From the cell containing the given text, extract its center point as (x, y) coordinate. 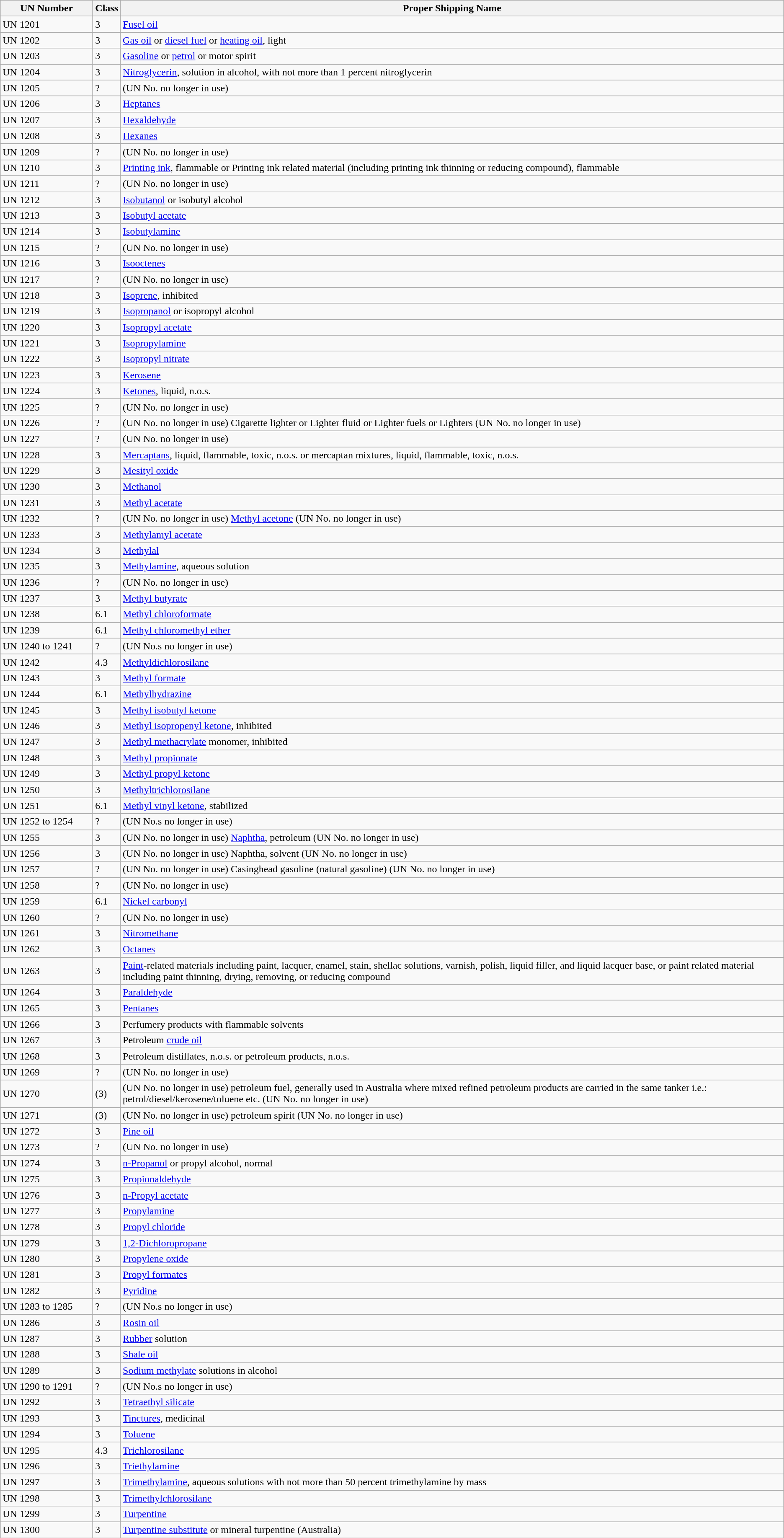
UN 1234 (47, 551)
Hexanes (452, 136)
Methyl isopropenyl ketone, inhibited (452, 726)
Proper Shipping Name (452, 8)
Methylamyl acetate (452, 535)
UN 1247 (47, 742)
UN 1272 (47, 1131)
UN 1276 (47, 1195)
UN 1266 (47, 1024)
UN Number (47, 8)
Isopropyl acetate (452, 327)
n-Propyl acetate (452, 1195)
Isobutylamine (452, 232)
UN 1282 (47, 1291)
UN 1275 (47, 1179)
UN 1224 (47, 391)
Nitromethane (452, 933)
UN 1217 (47, 279)
Methyldichlorosilane (452, 662)
UN 1219 (47, 311)
Octanes (452, 949)
Perfumery products with flammable solvents (452, 1024)
UN 1236 (47, 582)
UN 1238 (47, 614)
Trichlorosilane (452, 1450)
Trimethylamine, aqueous solutions with not more than 50 percent trimethylamine by mass (452, 1482)
UN 1229 (47, 471)
UN 1220 (47, 327)
UN 1256 (47, 853)
Gasoline or petrol or motor spirit (452, 56)
UN 1255 (47, 837)
(UN No. no longer in use) Casinghead gasoline (natural gasoline) (UN No. no longer in use) (452, 869)
Propyl chloride (452, 1227)
UN 1223 (47, 375)
UN 1286 (47, 1323)
UN 1298 (47, 1498)
Methyl isobutyl ketone (452, 710)
Kerosene (452, 375)
Pine oil (452, 1131)
UN 1279 (47, 1243)
Paraldehyde (452, 993)
Methyltrichlorosilane (452, 790)
UN 1271 (47, 1115)
UN 1248 (47, 758)
Methyl formate (452, 678)
UN 1213 (47, 216)
UN 1250 (47, 790)
UN 1287 (47, 1339)
UN 1265 (47, 1008)
UN 1215 (47, 248)
Methyl propionate (452, 758)
UN 1201 (47, 24)
Methyl acetate (452, 503)
UN 1280 (47, 1259)
UN 1297 (47, 1482)
Methyl butyrate (452, 598)
UN 1288 (47, 1354)
UN 1235 (47, 566)
UN 1296 (47, 1466)
Heptanes (452, 104)
Pentanes (452, 1008)
UN 1242 (47, 662)
UN 1281 (47, 1275)
UN 1278 (47, 1227)
UN 1245 (47, 710)
UN 1268 (47, 1056)
UN 1231 (47, 503)
Shale oil (452, 1354)
Sodium methylate solutions in alcohol (452, 1370)
Rosin oil (452, 1323)
UN 1209 (47, 152)
UN 1230 (47, 487)
Methyl chloroformate (452, 614)
Propionaldehyde (452, 1179)
UN 1251 (47, 806)
Turpentine (452, 1514)
Isooctenes (452, 264)
UN 1261 (47, 933)
Trimethylchlorosilane (452, 1498)
UN 1218 (47, 295)
UN 1264 (47, 993)
Turpentine substitute or mineral turpentine (Australia) (452, 1530)
UN 1274 (47, 1163)
Mercaptans, liquid, flammable, toxic, n.o.s. or mercaptan mixtures, liquid, flammable, toxic, n.o.s. (452, 455)
UN 1283 to 1285 (47, 1307)
UN 1221 (47, 343)
UN 1300 (47, 1530)
Nickel carbonyl (452, 901)
UN 1216 (47, 264)
Isobutanol or isobutyl alcohol (452, 200)
Ketones, liquid, n.o.s. (452, 391)
UN 1295 (47, 1450)
UN 1270 (47, 1093)
Methanol (452, 487)
Petroleum distillates, n.o.s. or petroleum products, n.o.s. (452, 1056)
Methyl chloromethyl ether (452, 630)
Methyl vinyl ketone, stabilized (452, 806)
UN 1222 (47, 359)
Mesityl oxide (452, 471)
Methylal (452, 551)
Methyl propyl ketone (452, 774)
Toluene (452, 1434)
UN 1249 (47, 774)
(UN No. no longer in use) Cigarette lighter or Lighter fluid or Lighter fuels or Lighters (UN No. no longer in use) (452, 423)
UN 1227 (47, 439)
UN 1210 (47, 168)
UN 1299 (47, 1514)
UN 1240 to 1241 (47, 646)
UN 1243 (47, 678)
UN 1203 (47, 56)
Propylene oxide (452, 1259)
Class (107, 8)
Methylhydrazine (452, 694)
UN 1293 (47, 1418)
Nitroglycerin, solution in alcohol, with not more than 1 percent nitroglycerin (452, 72)
UN 1214 (47, 232)
UN 1277 (47, 1211)
Hexaldehyde (452, 120)
UN 1289 (47, 1370)
UN 1202 (47, 40)
Propylamine (452, 1211)
n-Propanol or propyl alcohol, normal (452, 1163)
UN 1232 (47, 519)
Fusel oil (452, 24)
Methylamine, aqueous solution (452, 566)
UN 1290 to 1291 (47, 1386)
(UN No. no longer in use) Naphtha, petroleum (UN No. no longer in use) (452, 837)
UN 1211 (47, 184)
UN 1204 (47, 72)
UN 1259 (47, 901)
UN 1246 (47, 726)
UN 1228 (47, 455)
UN 1262 (47, 949)
UN 1225 (47, 407)
UN 1205 (47, 88)
UN 1206 (47, 104)
(UN No. no longer in use) Naphtha, solvent (UN No. no longer in use) (452, 853)
UN 1292 (47, 1402)
UN 1244 (47, 694)
Gas oil or diesel fuel or heating oil, light (452, 40)
1,2-Dichloropropane (452, 1243)
Isobutyl acetate (452, 216)
UN 1263 (47, 970)
Printing ink, flammable or Printing ink related material (including printing ink thinning or reducing compound), flammable (452, 168)
Pyridine (452, 1291)
UN 1237 (47, 598)
UN 1239 (47, 630)
UN 1233 (47, 535)
Isopropyl nitrate (452, 359)
UN 1208 (47, 136)
(UN No. no longer in use) petroleum spirit (UN No. no longer in use) (452, 1115)
Methyl methacrylate monomer, inhibited (452, 742)
UN 1257 (47, 869)
Isoprene, inhibited (452, 295)
UN 1212 (47, 200)
Rubber solution (452, 1339)
UN 1269 (47, 1072)
Petroleum crude oil (452, 1040)
Isopropanol or isopropyl alcohol (452, 311)
UN 1267 (47, 1040)
Tetraethyl silicate (452, 1402)
UN 1273 (47, 1147)
Triethylamine (452, 1466)
Isopropylamine (452, 343)
UN 1207 (47, 120)
UN 1294 (47, 1434)
UN 1258 (47, 885)
(UN No. no longer in use) Methyl acetone (UN No. no longer in use) (452, 519)
UN 1260 (47, 917)
Tinctures, medicinal (452, 1418)
UN 1226 (47, 423)
Propyl formates (452, 1275)
UN 1252 to 1254 (47, 822)
